Determine the (x, y) coordinate at the center of the cell enclosing the given text.  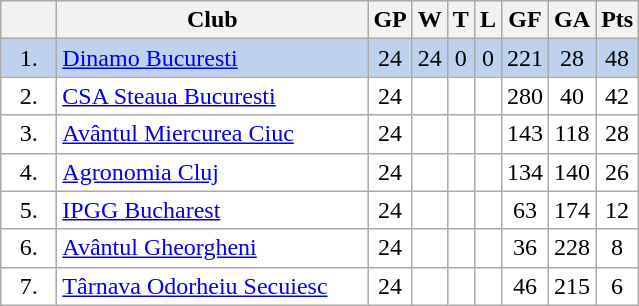
Pts (618, 20)
GF (524, 20)
3. (29, 134)
215 (572, 286)
6. (29, 248)
T (460, 20)
GP (390, 20)
L (488, 20)
134 (524, 172)
Târnava Odorheiu Secuiesc (212, 286)
140 (572, 172)
36 (524, 248)
174 (572, 210)
6 (618, 286)
143 (524, 134)
1. (29, 58)
Avântul Gheorgheni (212, 248)
W (430, 20)
46 (524, 286)
8 (618, 248)
228 (572, 248)
4. (29, 172)
63 (524, 210)
5. (29, 210)
IPGG Bucharest (212, 210)
Avântul Miercurea Ciuc (212, 134)
42 (618, 96)
Club (212, 20)
280 (524, 96)
GA (572, 20)
48 (618, 58)
Agronomia Cluj (212, 172)
CSA Steaua Bucuresti (212, 96)
7. (29, 286)
118 (572, 134)
2. (29, 96)
Dinamo Bucuresti (212, 58)
40 (572, 96)
26 (618, 172)
12 (618, 210)
221 (524, 58)
